Pinpoint the cell where the given text exists, returning its [x, y] midpoint coordinate. 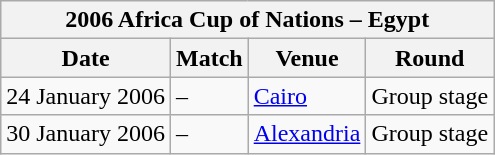
2006 Africa Cup of Nations – Egypt [248, 20]
Cairo [307, 96]
Match [209, 58]
Venue [307, 58]
24 January 2006 [86, 96]
Date [86, 58]
Alexandria [307, 134]
Round [430, 58]
30 January 2006 [86, 134]
